Locate the cell with the specified text and output its [X, Y] center coordinate. 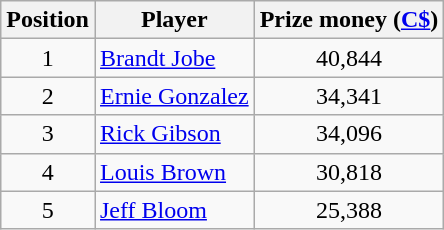
2 [48, 96]
34,341 [349, 96]
34,096 [349, 134]
Ernie Gonzalez [174, 96]
Rick Gibson [174, 134]
5 [48, 210]
25,388 [349, 210]
Louis Brown [174, 172]
4 [48, 172]
1 [48, 58]
Position [48, 20]
3 [48, 134]
Brandt Jobe [174, 58]
30,818 [349, 172]
Jeff Bloom [174, 210]
40,844 [349, 58]
Player [174, 20]
Prize money (C$) [349, 20]
